Locate the cell with the specified text and output its [x, y] center coordinate. 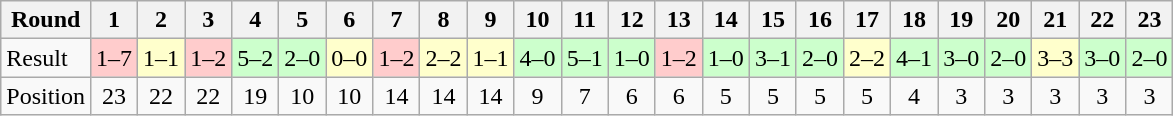
12 [632, 20]
20 [1008, 20]
0–0 [350, 58]
8 [444, 20]
Result [46, 58]
5–1 [584, 58]
15 [772, 20]
11 [584, 20]
18 [914, 20]
17 [868, 20]
1 [114, 20]
Round [46, 20]
3–1 [772, 58]
4–0 [538, 58]
2 [162, 20]
13 [678, 20]
16 [820, 20]
Position [46, 96]
21 [1056, 20]
4–1 [914, 58]
5–2 [256, 58]
3–3 [1056, 58]
1–7 [114, 58]
